Detect which cell encompasses the target text, then output its [X, Y] center coordinate. 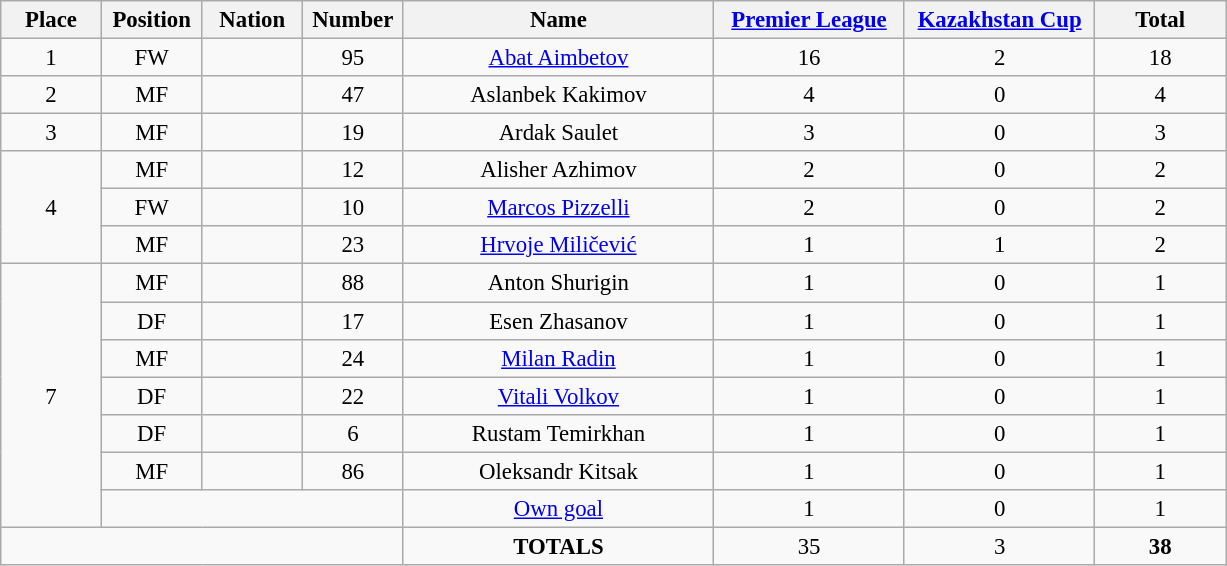
95 [354, 58]
Rustam Temirkhan [558, 433]
Own goal [558, 509]
Anton Shurigin [558, 283]
Kazakhstan Cup [1000, 20]
12 [354, 170]
Oleksandr Kitsak [558, 471]
Aslanbek Kakimov [558, 95]
24 [354, 358]
10 [354, 208]
22 [354, 396]
86 [354, 471]
47 [354, 95]
Name [558, 20]
18 [1160, 58]
Hrvoje Miličević [558, 245]
Esen Zhasanov [558, 321]
23 [354, 245]
Ardak Saulet [558, 133]
7 [52, 396]
Premier League [810, 20]
88 [354, 283]
Nation [252, 20]
Milan Radin [558, 358]
16 [810, 58]
TOTALS [558, 546]
19 [354, 133]
Abat Aimbetov [558, 58]
Alisher Azhimov [558, 170]
35 [810, 546]
Vitali Volkov [558, 396]
38 [1160, 546]
17 [354, 321]
Marcos Pizzelli [558, 208]
Total [1160, 20]
Number [354, 20]
6 [354, 433]
Place [52, 20]
Position [152, 20]
